For the text-containing cell, return its midpoint in (X, Y) coordinate format. 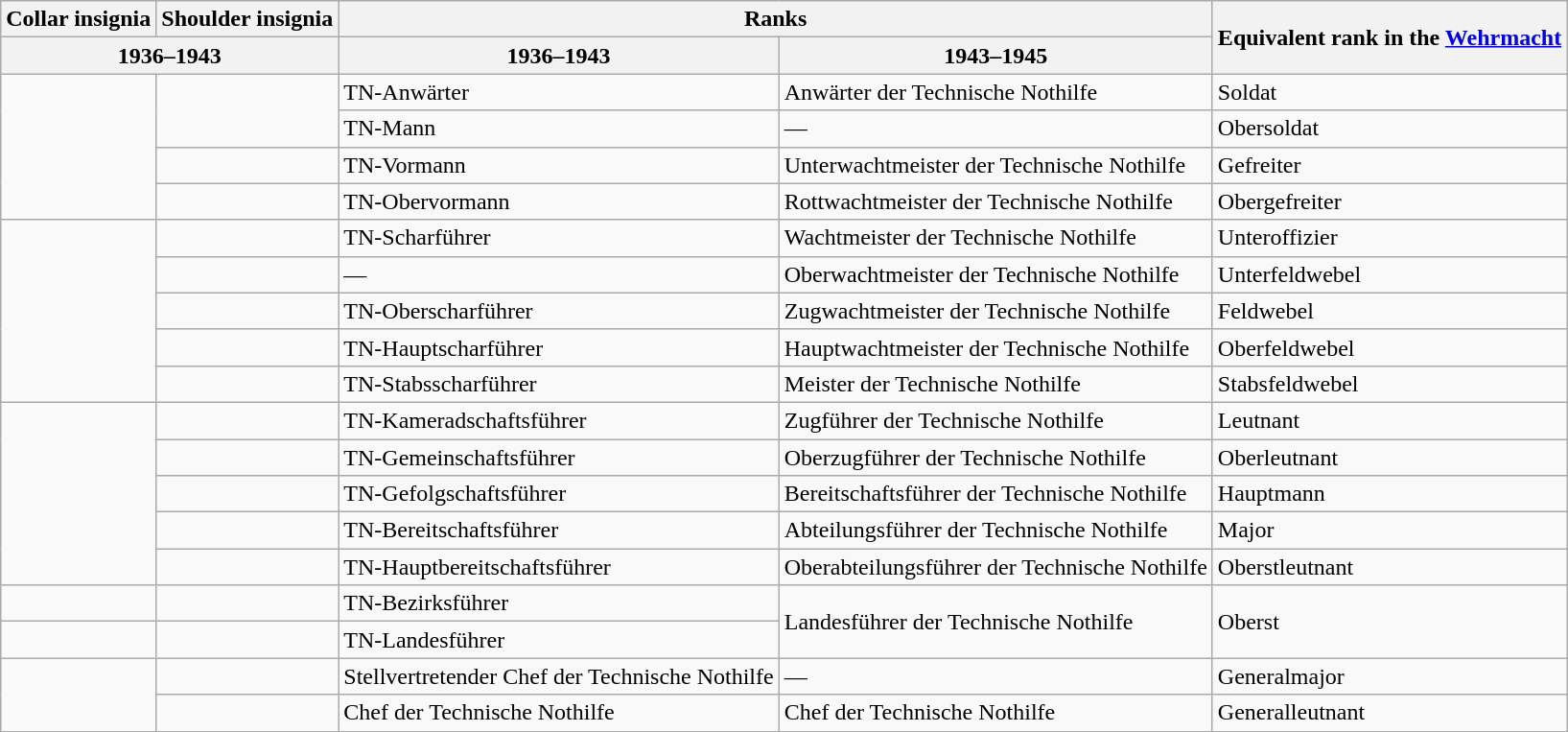
TN-Scharführer (558, 238)
TN-Gemeinschaftsführer (558, 458)
Stabsfeldwebel (1389, 384)
TN-Oberscharführer (558, 311)
Stellvertretender Chef der Technische Nothilfe (558, 676)
Unteroffizier (1389, 238)
Gefreiter (1389, 165)
Abteilungsführer der Technische Nothilfe (995, 531)
Bereitschaftsführer der Technische Nothilfe (995, 494)
Oberst (1389, 622)
Major (1389, 531)
TN-Landesführer (558, 640)
Landesführer der Technische Nothilfe (995, 622)
Oberstleutnant (1389, 567)
Rottwachtmeister der Technische Nothilfe (995, 201)
Collar insignia (79, 19)
TN-Mann (558, 129)
TN-Stabsscharführer (558, 384)
TN-Bezirksführer (558, 603)
TN-Gefolgschaftsführer (558, 494)
TN-Hauptscharführer (558, 347)
TN-Anwärter (558, 92)
TN-Obervormann (558, 201)
Oberleutnant (1389, 458)
Leutnant (1389, 420)
Anwärter der Technische Nothilfe (995, 92)
Feldwebel (1389, 311)
Generalmajor (1389, 676)
Zugwachtmeister der Technische Nothilfe (995, 311)
TN-Hauptbereitschaftsführer (558, 567)
Unterwachtmeister der Technische Nothilfe (995, 165)
Oberwachtmeister der Technische Nothilfe (995, 274)
TN-Kameradschaftsführer (558, 420)
Generalleutnant (1389, 713)
Oberfeldwebel (1389, 347)
Soldat (1389, 92)
Shoulder insignia (247, 19)
Obergefreiter (1389, 201)
TN-Vormann (558, 165)
Ranks (776, 19)
1943–1945 (995, 56)
Zugführer der Technische Nothilfe (995, 420)
Hauptmann (1389, 494)
Meister der Technische Nothilfe (995, 384)
Equivalent rank in the Wehrmacht (1389, 37)
Oberabteilungsführer der Technische Nothilfe (995, 567)
Wachtmeister der Technische Nothilfe (995, 238)
TN-Bereitschaftsführer (558, 531)
Unterfeldwebel (1389, 274)
Hauptwachtmeister der Technische Nothilfe (995, 347)
Oberzugführer der Technische Nothilfe (995, 458)
Obersoldat (1389, 129)
